Determine the (X, Y) coordinate at the center of the cell enclosing the given text.  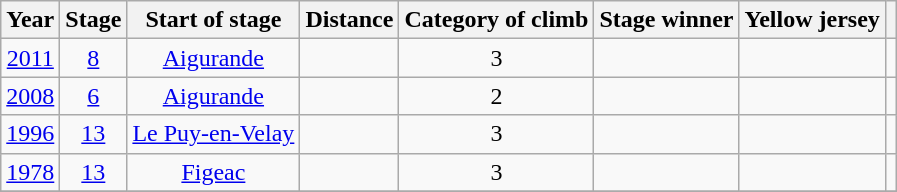
1996 (30, 134)
2011 (30, 58)
Year (30, 20)
Stage winner (666, 20)
2008 (30, 96)
Distance (350, 20)
Stage (94, 20)
1978 (30, 172)
Start of stage (214, 20)
Figeac (214, 172)
8 (94, 58)
6 (94, 96)
Yellow jersey (812, 20)
2 (496, 96)
Le Puy-en-Velay (214, 134)
Category of climb (496, 20)
